Detect which cell encompasses the target text, then output its [x, y] center coordinate. 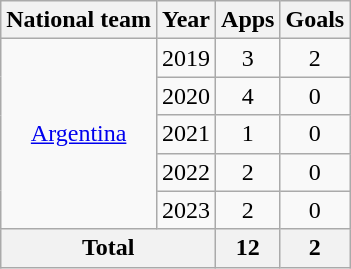
3 [248, 58]
Apps [248, 20]
2022 [186, 172]
National team [79, 20]
Goals [315, 20]
2023 [186, 210]
Argentina [79, 134]
2021 [186, 134]
12 [248, 248]
Total [108, 248]
1 [248, 134]
2020 [186, 96]
2019 [186, 58]
Year [186, 20]
4 [248, 96]
